Extract the (x, y) coordinate from the center of the cell holding the provided text.  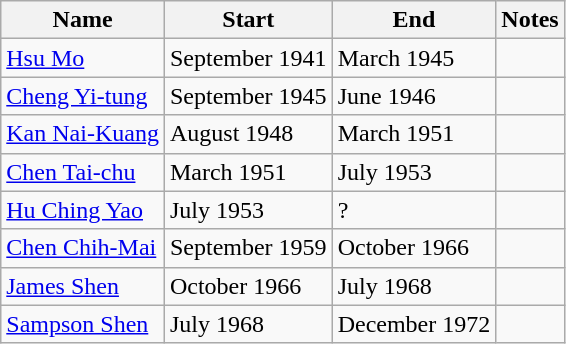
Hu Ching Yao (83, 210)
Kan Nai-Kuang (83, 134)
Notes (530, 20)
March 1945 (414, 58)
Chen Tai-chu (83, 172)
Hsu Mo (83, 58)
Cheng Yi-tung (83, 96)
September 1941 (248, 58)
James Shen (83, 286)
September 1959 (248, 248)
June 1946 (414, 96)
End (414, 20)
Start (248, 20)
Sampson Shen (83, 324)
September 1945 (248, 96)
Name (83, 20)
August 1948 (248, 134)
? (414, 210)
Chen Chih-Mai (83, 248)
December 1972 (414, 324)
